Scan for the cell matching the given text and deliver its (X, Y) coordinate at center. 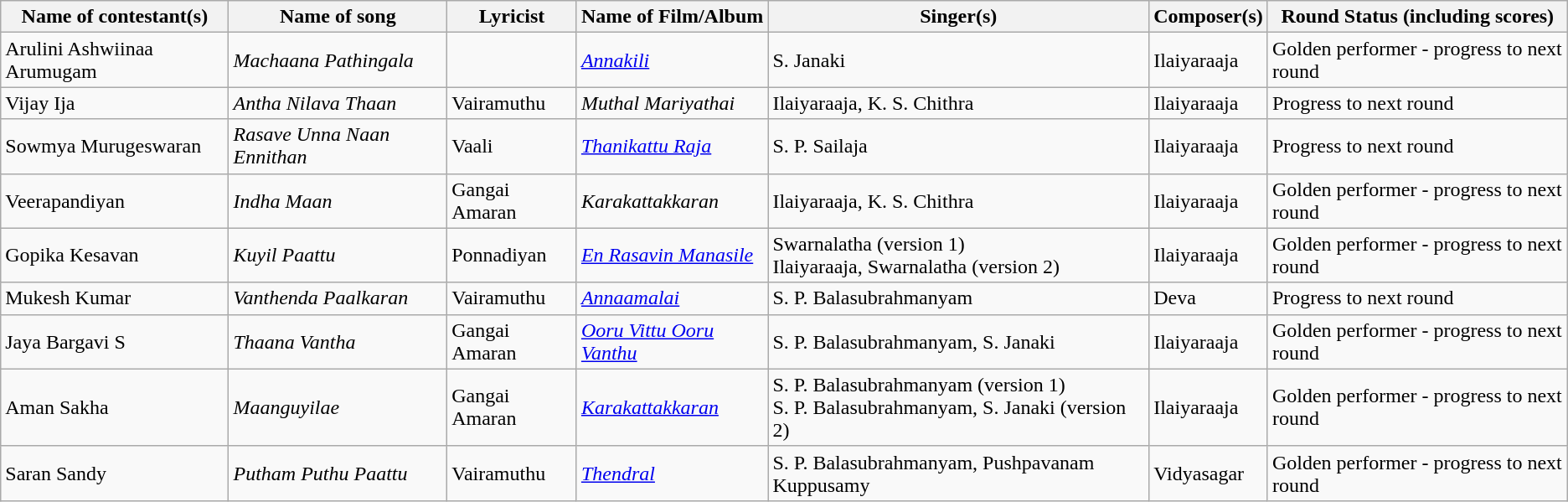
Thaana Vantha (338, 342)
Annakili (672, 60)
Rasave Unna Naan Ennithan (338, 146)
Gopika Kesavan (115, 255)
Muthal Mariyathai (672, 103)
Ooru Vittu Ooru Vanthu (672, 342)
Name of contestant(s) (115, 17)
Indha Maan (338, 201)
Singer(s) (958, 17)
S. Janaki (958, 60)
Antha Nilava Thaan (338, 103)
Sowmya Murugeswaran (115, 146)
Vanthenda Paalkaran (338, 298)
Aman Sakha (115, 407)
S. P. Sailaja (958, 146)
Machaana Pathingala (338, 60)
Swarnalatha (version 1)Ilaiyaraaja, Swarnalatha (version 2) (958, 255)
Veerapandiyan (115, 201)
Saran Sandy (115, 473)
Ponnadiyan (513, 255)
Lyricist (513, 17)
Mukesh Kumar (115, 298)
Jaya Bargavi S (115, 342)
Round Status (including scores) (1417, 17)
Thendral (672, 473)
Kuyil Paattu (338, 255)
Thanikattu Raja (672, 146)
S. P. Balasubrahmanyam (958, 298)
Vaali (513, 146)
Annaamalai (672, 298)
Arulini Ashwiinaa Arumugam (115, 60)
S. P. Balasubrahmanyam, S. Janaki (958, 342)
Vidyasagar (1209, 473)
Name of song (338, 17)
Name of Film/Album (672, 17)
Deva (1209, 298)
S. P. Balasubrahmanyam (version 1)S. P. Balasubrahmanyam, S. Janaki (version 2) (958, 407)
Composer(s) (1209, 17)
Vijay Ija (115, 103)
Maanguyilae (338, 407)
S. P. Balasubrahmanyam, Pushpavanam Kuppusamy (958, 473)
Putham Puthu Paattu (338, 473)
En Rasavin Manasile (672, 255)
